Scan for the cell matching the given text and deliver its [x, y] coordinate at center. 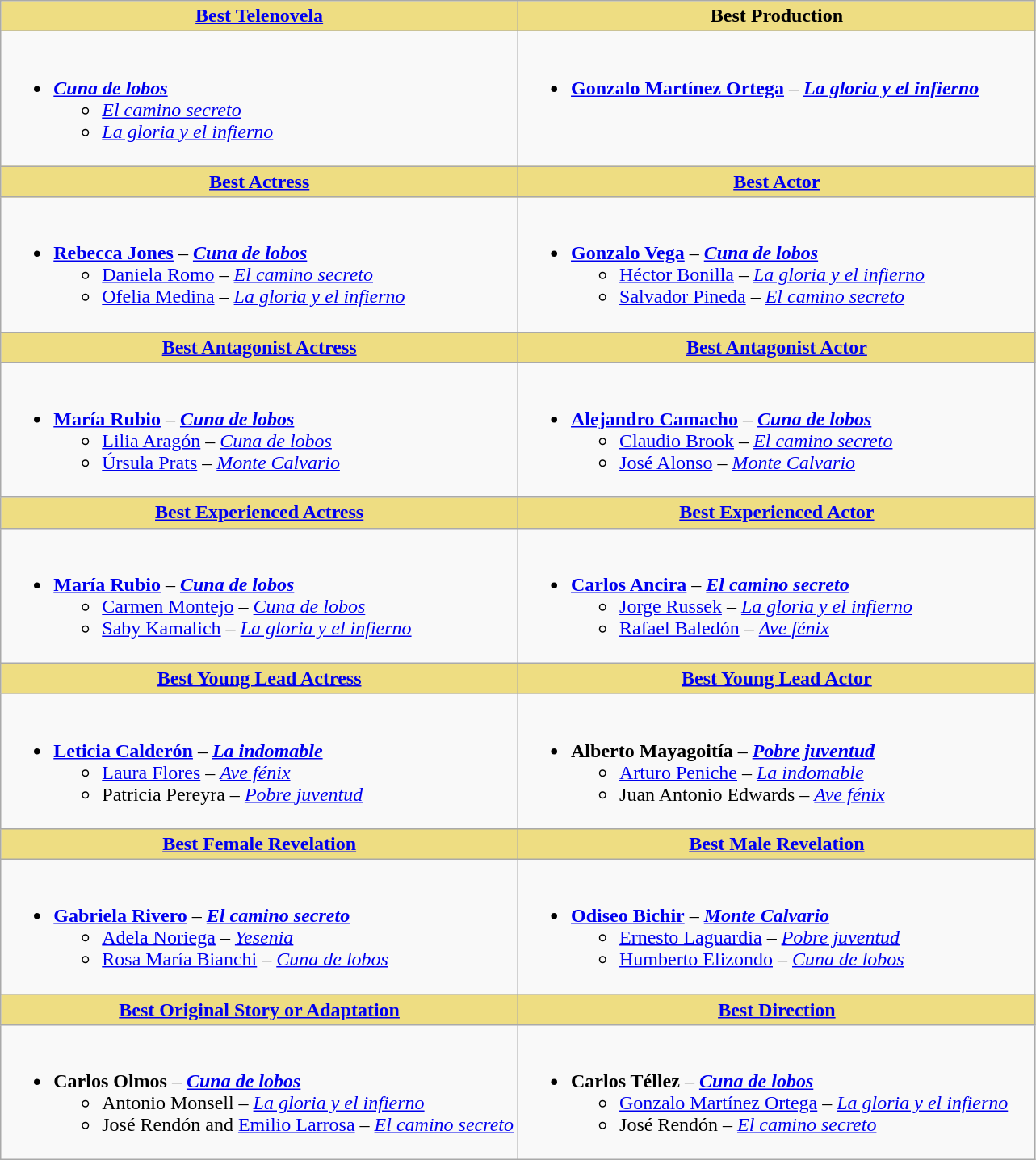
Carlos Téllez – Cuna de lobosGonzalo Martínez Ortega – La gloria y el infiernoJosé Rendón – El camino secreto [777, 1093]
Leticia Calderón – La indomableLaura Flores – Ave fénixPatricia Pereyra – Pobre juventud [260, 760]
Best Antagonist Actress [260, 347]
Carlos Ancira – El camino secretoJorge Russek – La gloria y el infiernoRafael Baledón – Ave fénix [777, 596]
Carlos Olmos – Cuna de lobosAntonio Monsell – La gloria y el infiernoJosé Rendón and Emilio Larrosa – El camino secreto [260, 1093]
Best Original Story or Adaptation [260, 1010]
Best Telenovela [260, 16]
María Rubio – Cuna de lobosLilia Aragón – Cuna de lobosÚrsula Prats – Monte Calvario [260, 429]
Rebecca Jones – Cuna de lobosDaniela Romo – El camino secretoOfelia Medina – La gloria y el infierno [260, 265]
Best Experienced Actor [777, 513]
Alberto Mayagoitía – Pobre juventudArturo Peniche – La indomableJuan Antonio Edwards – Ave fénix [777, 760]
Odiseo Bichir – Monte CalvarioErnesto Laguardia – Pobre juventudHumberto Elizondo – Cuna de lobos [777, 927]
Gonzalo Vega – Cuna de lobosHéctor Bonilla – La gloria y el infiernoSalvador Pineda – El camino secreto [777, 265]
María Rubio – Cuna de lobosCarmen Montejo – Cuna de lobosSaby Kamalich – La gloria y el infierno [260, 596]
Gonzalo Martínez Ortega – La gloria y el infierno [777, 98]
Best Direction [777, 1010]
Best Production [777, 16]
Cuna de lobosEl camino secretoLa gloria y el infierno [260, 98]
Best Male Revelation [777, 844]
Best Antagonist Actor [777, 347]
Best Actor [777, 182]
Best Experienced Actress [260, 513]
Best Young Lead Actress [260, 678]
Alejandro Camacho – Cuna de lobosClaudio Brook – El camino secretoJosé Alonso – Monte Calvario [777, 429]
Best Female Revelation [260, 844]
Best Actress [260, 182]
Gabriela Rivero – El camino secretoAdela Noriega – YeseniaRosa María Bianchi – Cuna de lobos [260, 927]
Best Young Lead Actor [777, 678]
